Return the [X, Y] coordinate for the center point of the cell that contains the specified text.  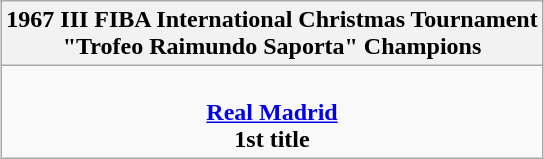
Real Madrid1st title [272, 112]
1967 III FIBA International Christmas Tournament"Trofeo Raimundo Saporta" Champions [272, 34]
